Detect which cell encompasses the target text, then output its (x, y) center coordinate. 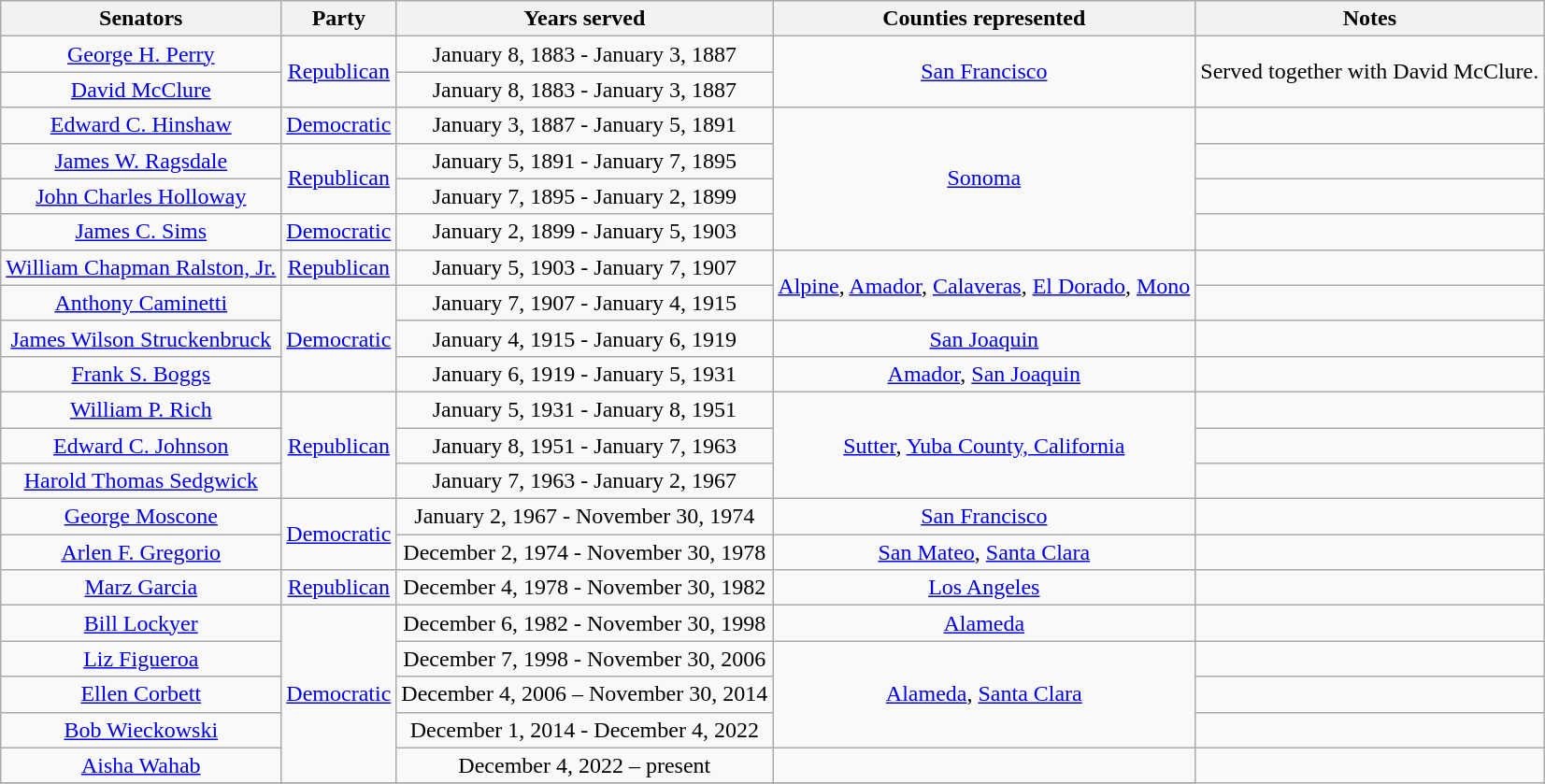
James Wilson Struckenbruck (141, 338)
Marz Garcia (141, 588)
December 4, 2006 – November 30, 2014 (585, 694)
Harold Thomas Sedgwick (141, 481)
January 3, 1887 - January 5, 1891 (585, 125)
January 5, 1903 - January 7, 1907 (585, 267)
James C. Sims (141, 232)
Anthony Caminetti (141, 303)
Sonoma (984, 178)
January 8, 1951 - January 7, 1963 (585, 446)
January 5, 1891 - January 7, 1895 (585, 161)
Senators (141, 19)
Arlen F. Gregorio (141, 552)
Counties represented (984, 19)
January 2, 1967 - November 30, 1974 (585, 517)
Served together with David McClure. (1370, 72)
January 2, 1899 - January 5, 1903 (585, 232)
Edward C. Hinshaw (141, 125)
December 4, 2022 – present (585, 765)
January 7, 1907 - January 4, 1915 (585, 303)
George Moscone (141, 517)
December 7, 1998 - November 30, 2006 (585, 659)
William P. Rich (141, 409)
January 7, 1895 - January 2, 1899 (585, 196)
Notes (1370, 19)
December 2, 1974 - November 30, 1978 (585, 552)
Bill Lockyer (141, 623)
Sutter, Yuba County, California (984, 445)
Liz Figueroa (141, 659)
December 1, 2014 - December 4, 2022 (585, 730)
Alpine, Amador, Calaveras, El Dorado, Mono (984, 285)
San Mateo, Santa Clara (984, 552)
David McClure (141, 90)
Amador, San Joaquin (984, 374)
Alameda (984, 623)
Alameda, Santa Clara (984, 694)
John Charles Holloway (141, 196)
James W. Ragsdale (141, 161)
Bob Wieckowski (141, 730)
George H. Perry (141, 54)
January 4, 1915 - January 6, 1919 (585, 338)
Edward C. Johnson (141, 446)
Aisha Wahab (141, 765)
December 6, 1982 - November 30, 1998 (585, 623)
January 6, 1919 - January 5, 1931 (585, 374)
December 4, 1978 - November 30, 1982 (585, 588)
January 5, 1931 - January 8, 1951 (585, 409)
Frank S. Boggs (141, 374)
William Chapman Ralston, Jr. (141, 267)
Party (338, 19)
Los Angeles (984, 588)
Ellen Corbett (141, 694)
San Joaquin (984, 338)
Years served (585, 19)
January 7, 1963 - January 2, 1967 (585, 481)
